Output the (X, Y) coordinate of the center of the cell containing the given text.  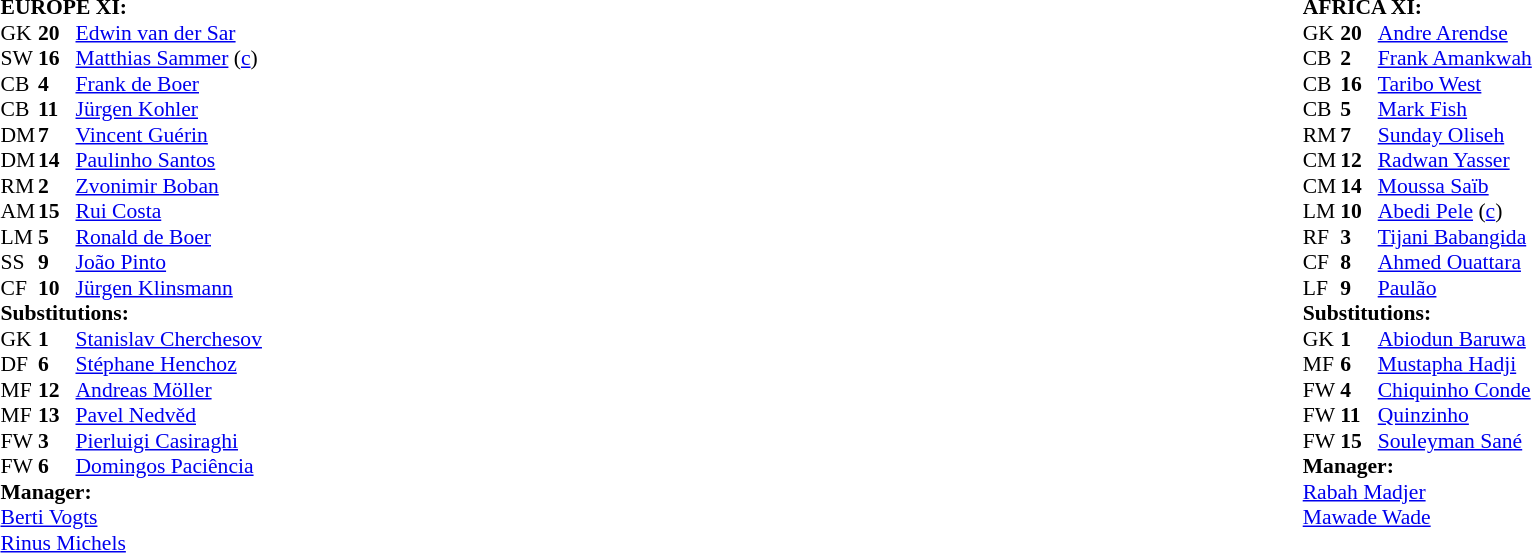
13 (57, 415)
Zvonimir Boban (169, 186)
Ahmed Ouattara (1455, 263)
Radwan Yasser (1455, 161)
SW (19, 59)
Frank Amankwah (1455, 59)
Paulinho Santos (169, 161)
Ronald de Boer (169, 237)
Pavel Nedvěd (169, 415)
Pierluigi Casiraghi (169, 441)
Mustapha Hadji (1455, 365)
Paulão (1455, 288)
Moussa Saïb (1455, 186)
Andreas Möller (169, 390)
8 (1359, 263)
João Pinto (169, 263)
Tijani Babangida (1455, 237)
Rabah Madjer Mawade Wade (1418, 504)
Edwin van der Sar (169, 33)
Jürgen Klinsmann (169, 288)
Stéphane Henchoz (169, 365)
Vincent Guérin (169, 135)
AM (19, 211)
Stanislav Cherchesov (169, 339)
Taribo West (1455, 84)
Andre Arendse (1455, 33)
Abiodun Baruwa (1455, 339)
Jürgen Kohler (169, 109)
Abedi Pele (c) (1455, 211)
SS (19, 263)
Frank de Boer (169, 84)
LF (1322, 288)
Mark Fish (1455, 109)
Sunday Oliseh (1455, 135)
Quinzinho (1455, 415)
DF (19, 365)
Domingos Paciência (169, 467)
Chiquinho Conde (1455, 390)
Rui Costa (169, 211)
Souleyman Sané (1455, 441)
RF (1322, 237)
Matthias Sammer (c) (169, 59)
